Return the (x, y) coordinate for the center point of the cell that contains the specified text.  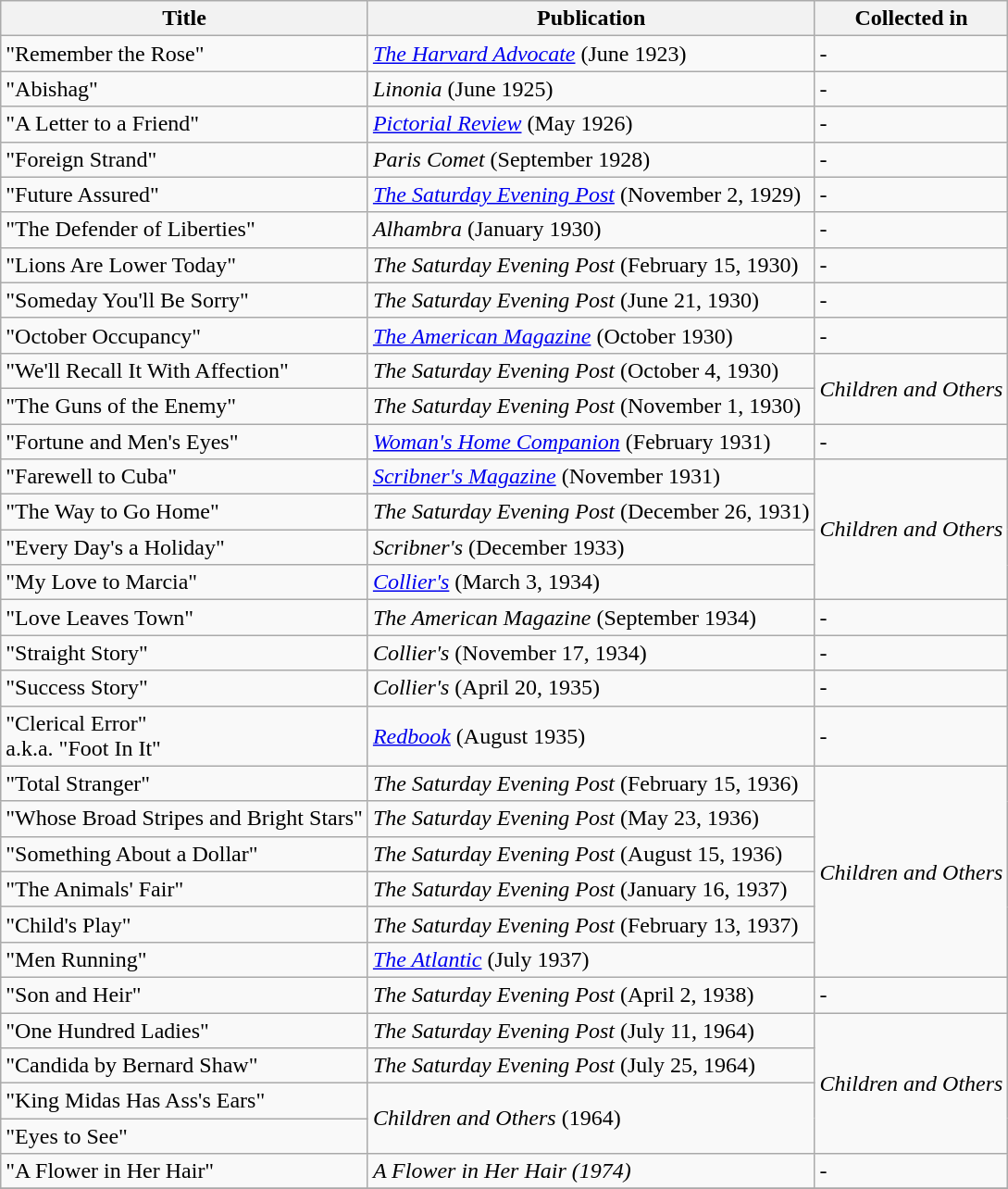
"Men Running" (185, 959)
The American Magazine (September 1934) (591, 618)
The Saturday Evening Post (February 15, 1936) (591, 783)
"The Animals' Fair" (185, 889)
"We'll Recall It With Affection" (185, 370)
Woman's Home Companion (February 1931) (591, 442)
"One Hundred Ladies" (185, 1031)
"Eyes to See" (185, 1136)
The Saturday Evening Post (May 23, 1936) (591, 819)
"King Midas Has Ass's Ears" (185, 1101)
"Candida by Bernard Shaw" (185, 1066)
Collier's (November 17, 1934) (591, 653)
Scribner's Magazine (November 1931) (591, 477)
"Someday You'll Be Sorry" (185, 300)
Collier's (April 20, 1935) (591, 688)
Pictorial Review (May 1926) (591, 124)
"Fortune and Men's Eyes" (185, 442)
The Saturday Evening Post (July 25, 1964) (591, 1066)
Redbook (August 1935) (591, 735)
Linonia (June 1925) (591, 89)
Title (185, 19)
The Saturday Evening Post (February 13, 1937) (591, 924)
"The Defender of Liberties" (185, 230)
"Future Assured" (185, 194)
The Saturday Evening Post (February 15, 1930) (591, 265)
"The Guns of the Enemy" (185, 406)
"Every Day's a Holiday" (185, 547)
Children and Others (1964) (591, 1119)
The Saturday Evening Post (November 2, 1929) (591, 194)
"Remember the Rose" (185, 54)
"Son and Heir" (185, 995)
Collected in (911, 19)
The Saturday Evening Post (June 21, 1930) (591, 300)
"Clerical Error"a.k.a. "Foot In It" (185, 735)
The Saturday Evening Post (January 16, 1937) (591, 889)
"A Letter to a Friend" (185, 124)
"Foreign Strand" (185, 159)
"My Love to Marcia" (185, 582)
Paris Comet (September 1928) (591, 159)
The Harvard Advocate (June 1923) (591, 54)
"A Flower in Her Hair" (185, 1171)
A Flower in Her Hair (1974) (591, 1171)
The Saturday Evening Post (July 11, 1964) (591, 1031)
The Saturday Evening Post (December 26, 1931) (591, 512)
The Atlantic (July 1937) (591, 959)
The Saturday Evening Post (November 1, 1930) (591, 406)
"Something About a Dollar" (185, 854)
"Whose Broad Stripes and Bright Stars" (185, 819)
"Success Story" (185, 688)
Collier's (March 3, 1934) (591, 582)
The Saturday Evening Post (October 4, 1930) (591, 370)
"The Way to Go Home" (185, 512)
"Love Leaves Town" (185, 618)
"Abishag" (185, 89)
"Farewell to Cuba" (185, 477)
"Lions Are Lower Today" (185, 265)
Publication (591, 19)
The Saturday Evening Post (August 15, 1936) (591, 854)
"Straight Story" (185, 653)
Scribner's (December 1933) (591, 547)
"Child's Play" (185, 924)
The Saturday Evening Post (April 2, 1938) (591, 995)
"October Occupancy" (185, 335)
The American Magazine (October 1930) (591, 335)
Alhambra (January 1930) (591, 230)
"Total Stranger" (185, 783)
